Output the (X, Y) coordinate of the center of the cell containing the given text.  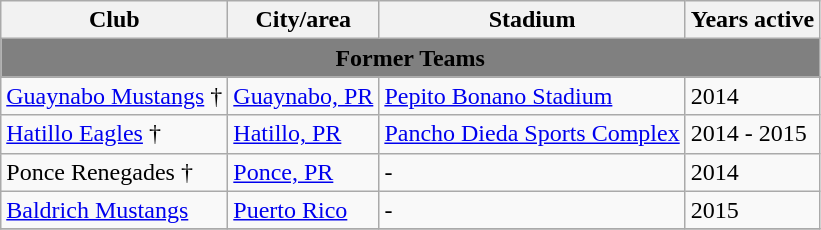
Ponce, PR (304, 172)
Hatillo, PR (304, 134)
Club (114, 20)
Years active (752, 20)
Stadium (532, 20)
City/area (304, 20)
2014 - 2015 (752, 134)
Pepito Bonano Stadium (532, 96)
2015 (752, 210)
Baldrich Mustangs (114, 210)
Hatillo Eagles † (114, 134)
Guaynabo Mustangs † (114, 96)
Former Teams (410, 58)
Guaynabo, PR (304, 96)
Pancho Dieda Sports Complex (532, 134)
Ponce Renegades † (114, 172)
Puerto Rico (304, 210)
